Output the (X, Y) coordinate of the center of the cell containing the given text.  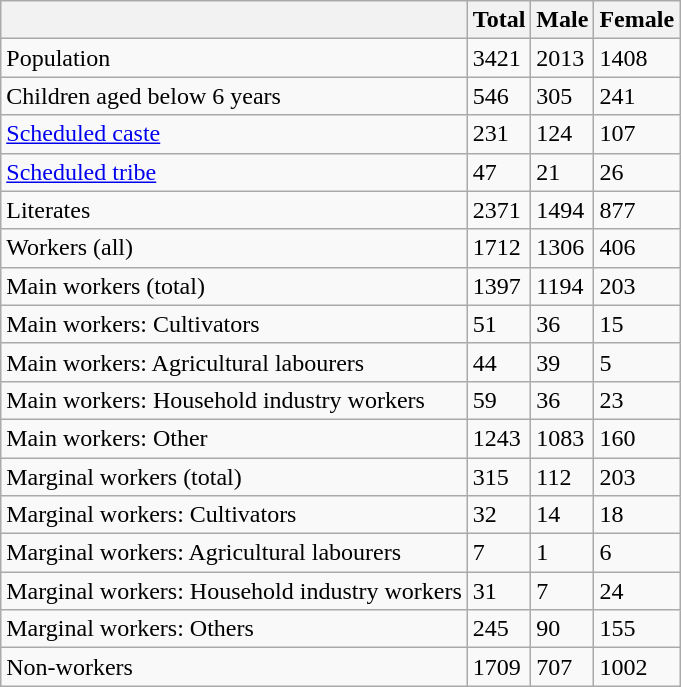
14 (562, 515)
1408 (637, 58)
155 (637, 629)
107 (637, 134)
90 (562, 629)
Marginal workers: Household industry workers (234, 591)
160 (637, 438)
1709 (499, 667)
241 (637, 96)
Main workers: Agricultural labourers (234, 362)
59 (499, 400)
31 (499, 591)
546 (499, 96)
44 (499, 362)
51 (499, 324)
1243 (499, 438)
1397 (499, 286)
47 (499, 172)
Children aged below 6 years (234, 96)
Main workers: Other (234, 438)
Marginal workers: Others (234, 629)
1 (562, 553)
Population (234, 58)
32 (499, 515)
Marginal workers: Agricultural labourers (234, 553)
Workers (all) (234, 248)
231 (499, 134)
315 (499, 477)
406 (637, 248)
21 (562, 172)
Non-workers (234, 667)
245 (499, 629)
2013 (562, 58)
Male (562, 20)
26 (637, 172)
24 (637, 591)
707 (562, 667)
Literates (234, 210)
18 (637, 515)
Scheduled tribe (234, 172)
124 (562, 134)
112 (562, 477)
1083 (562, 438)
5 (637, 362)
877 (637, 210)
6 (637, 553)
15 (637, 324)
1712 (499, 248)
305 (562, 96)
1194 (562, 286)
Marginal workers: Cultivators (234, 515)
1494 (562, 210)
Total (499, 20)
Main workers (total) (234, 286)
Main workers: Cultivators (234, 324)
Main workers: Household industry workers (234, 400)
3421 (499, 58)
1002 (637, 667)
39 (562, 362)
Scheduled caste (234, 134)
1306 (562, 248)
Female (637, 20)
23 (637, 400)
2371 (499, 210)
Marginal workers (total) (234, 477)
